Return the [x, y] coordinate for the center point of the cell that contains the specified text.  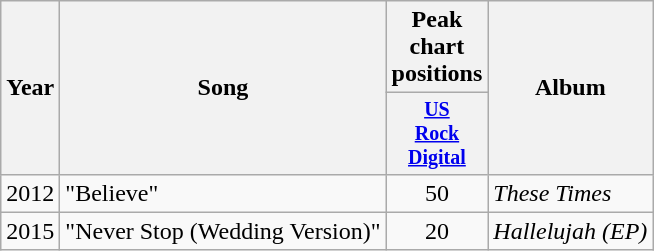
"Never Stop (Wedding Version)" [223, 231]
20 [437, 231]
Year [30, 88]
USRockDigital [437, 134]
Song [223, 88]
Album [570, 88]
"Believe" [223, 193]
These Times [570, 193]
Peak chart positions [437, 47]
Hallelujah (EP) [570, 231]
2012 [30, 193]
2015 [30, 231]
50 [437, 193]
